From the cell containing the given text, extract its center point as [X, Y] coordinate. 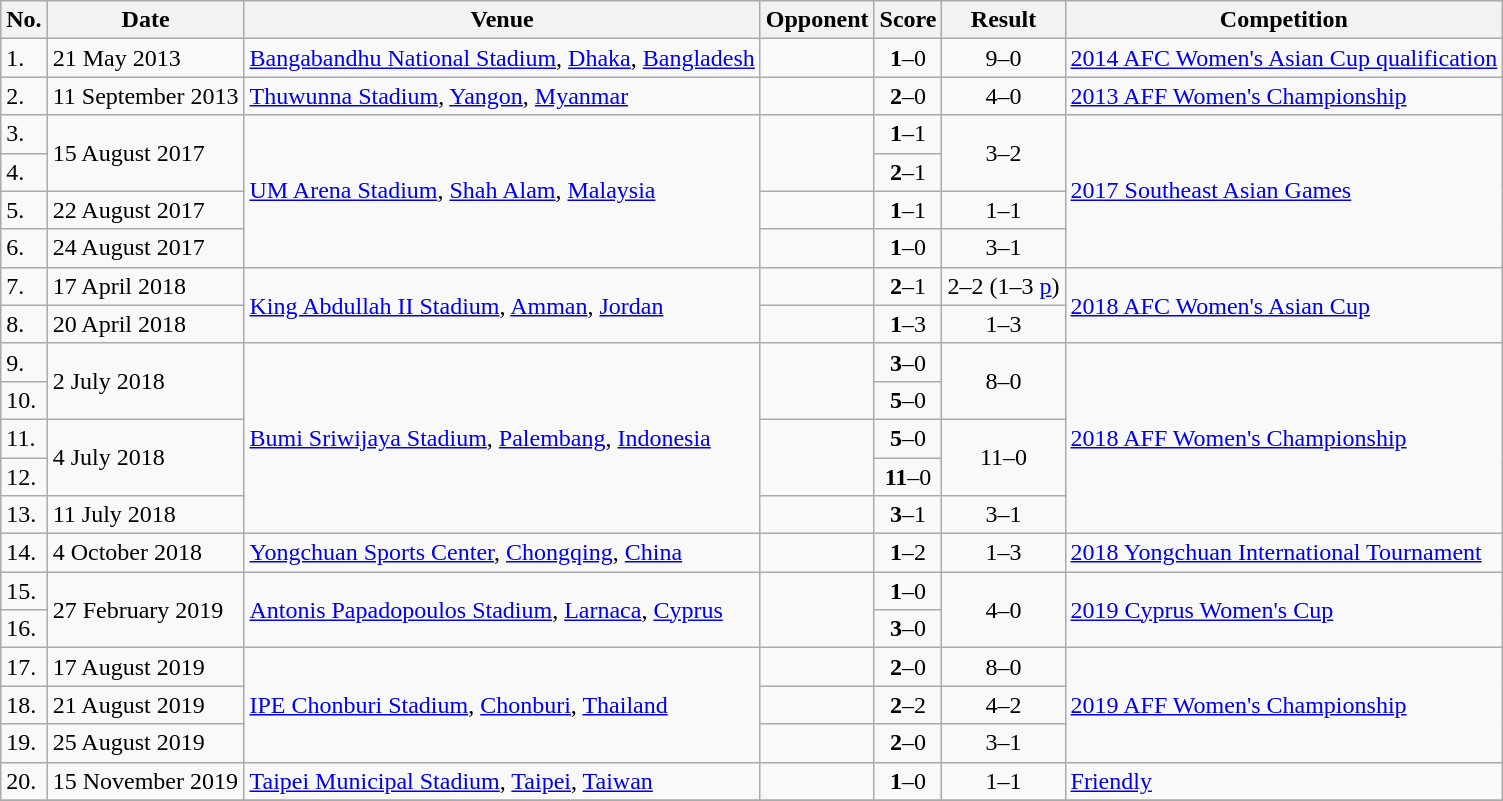
Antonis Papadopoulos Stadium, Larnaca, Cyprus [502, 610]
2 July 2018 [146, 381]
17 April 2018 [146, 286]
13. [24, 515]
24 August 2017 [146, 248]
2018 AFF Women's Championship [1284, 438]
3–2 [1004, 153]
Competition [1284, 20]
9–0 [1004, 58]
2019 AFF Women's Championship [1284, 705]
2014 AFC Women's Asian Cup qualification [1284, 58]
10. [24, 400]
12. [24, 477]
11 September 2013 [146, 96]
9. [24, 362]
1. [24, 58]
2–2 [908, 705]
Friendly [1284, 781]
1–2 [908, 553]
14. [24, 553]
4 October 2018 [146, 553]
21 August 2019 [146, 705]
20 April 2018 [146, 324]
17. [24, 667]
15 August 2017 [146, 153]
No. [24, 20]
Result [1004, 20]
Yongchuan Sports Center, Chongqing, China [502, 553]
Opponent [817, 20]
4. [24, 172]
Thuwunna Stadium, Yangon, Myanmar [502, 96]
8. [24, 324]
22 August 2017 [146, 210]
5. [24, 210]
17 August 2019 [146, 667]
15 November 2019 [146, 781]
Score [908, 20]
4–2 [1004, 705]
27 February 2019 [146, 610]
11 July 2018 [146, 515]
Venue [502, 20]
18. [24, 705]
11. [24, 438]
20. [24, 781]
15. [24, 591]
25 August 2019 [146, 743]
2017 Southeast Asian Games [1284, 191]
Date [146, 20]
7. [24, 286]
6. [24, 248]
2018 Yongchuan International Tournament [1284, 553]
Bumi Sriwijaya Stadium, Palembang, Indonesia [502, 438]
4 July 2018 [146, 457]
2019 Cyprus Women's Cup [1284, 610]
Bangabandhu National Stadium, Dhaka, Bangladesh [502, 58]
2. [24, 96]
King Abdullah II Stadium, Amman, Jordan [502, 305]
19. [24, 743]
21 May 2013 [146, 58]
Taipei Municipal Stadium, Taipei, Taiwan [502, 781]
2013 AFF Women's Championship [1284, 96]
UM Arena Stadium, Shah Alam, Malaysia [502, 191]
16. [24, 629]
2018 AFC Women's Asian Cup [1284, 305]
3. [24, 134]
2–2 (1–3 p) [1004, 286]
IPE Chonburi Stadium, Chonburi, Thailand [502, 705]
